Locate the cell with the specified text and output its [x, y] center coordinate. 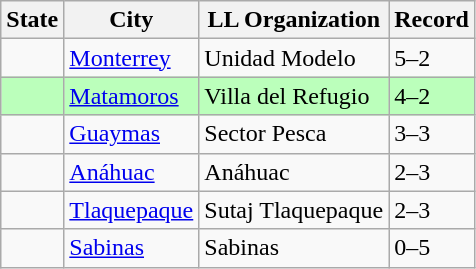
Sutaj Tlaquepaque [294, 210]
Sector Pesca [294, 134]
Guaymas [132, 134]
City [132, 20]
0–5 [432, 248]
3–3 [432, 134]
5–2 [432, 58]
LL Organization [294, 20]
Unidad Modelo [294, 58]
Tlaquepaque [132, 210]
Record [432, 20]
Villa del Refugio [294, 96]
Matamoros [132, 96]
4–2 [432, 96]
State [32, 20]
Monterrey [132, 58]
